Return the (x, y) coordinate for the center point of the cell that contains the specified text.  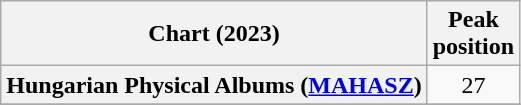
Chart (2023) (214, 34)
Hungarian Physical Albums (MAHASZ) (214, 85)
27 (473, 85)
Peakposition (473, 34)
